Locate the cell with the specified text and output its [X, Y] center coordinate. 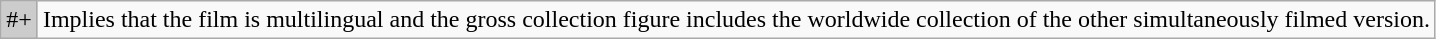
#+ [20, 20]
Implies that the film is multilingual and the gross collection figure includes the worldwide collection of the other simultaneously filmed version. [736, 20]
